Locate the cell with the specified text and output its [x, y] center coordinate. 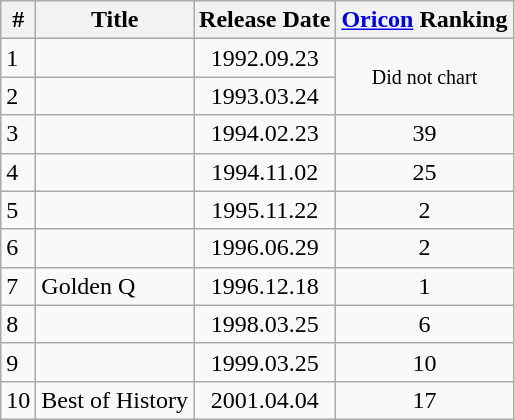
1994.11.02 [265, 172]
1998.03.25 [265, 324]
Release Date [265, 20]
3 [18, 134]
17 [424, 400]
4 [18, 172]
Oricon Ranking [424, 20]
1993.03.24 [265, 96]
Did not chart [424, 77]
# [18, 20]
1999.03.25 [265, 362]
25 [424, 172]
39 [424, 134]
1994.02.23 [265, 134]
1996.06.29 [265, 248]
9 [18, 362]
7 [18, 286]
1992.09.23 [265, 58]
2001.04.04 [265, 400]
Title [115, 20]
8 [18, 324]
Best of History [115, 400]
Golden Q [115, 286]
1996.12.18 [265, 286]
1995.11.22 [265, 210]
5 [18, 210]
